Output the [X, Y] coordinate of the center of the cell containing the given text.  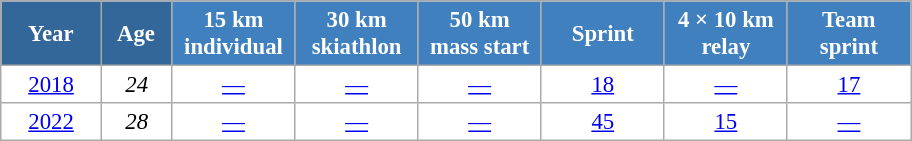
15 [726, 122]
17 [848, 85]
4 × 10 km relay [726, 34]
50 km mass start [480, 34]
45 [602, 122]
28 [136, 122]
Sprint [602, 34]
Year [52, 34]
24 [136, 85]
15 km individual [234, 34]
18 [602, 85]
Team sprint [848, 34]
2022 [52, 122]
30 km skiathlon [356, 34]
2018 [52, 85]
Age [136, 34]
